Extract the [x, y] coordinate from the center of the cell holding the provided text.  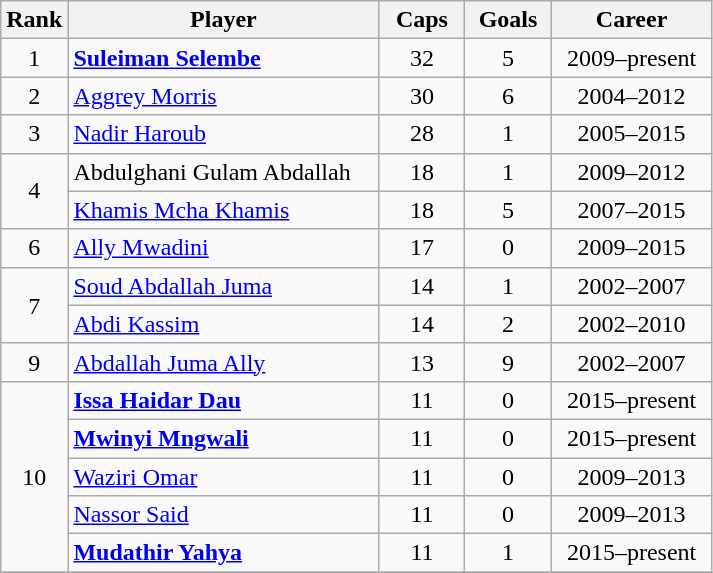
30 [422, 96]
Mudathir Yahya [224, 553]
Issa Haidar Dau [224, 400]
4 [34, 191]
Ally Mwadini [224, 248]
Rank [34, 20]
3 [34, 134]
Waziri Omar [224, 477]
2009–2015 [632, 248]
Goals [508, 20]
2007–2015 [632, 210]
2004–2012 [632, 96]
Career [632, 20]
Player [224, 20]
Caps [422, 20]
Abdulghani Gulam Abdallah [224, 172]
2009–present [632, 58]
Aggrey Morris [224, 96]
13 [422, 362]
7 [34, 305]
Mwinyi Mngwali [224, 438]
2009–2012 [632, 172]
28 [422, 134]
2005–2015 [632, 134]
Nadir Haroub [224, 134]
Abdi Kassim [224, 324]
Soud Abdallah Juma [224, 286]
Nassor Said [224, 515]
32 [422, 58]
2002–2010 [632, 324]
17 [422, 248]
Khamis Mcha Khamis [224, 210]
10 [34, 476]
Suleiman Selembe [224, 58]
Abdallah Juma Ally [224, 362]
